Return [X, Y] of the center of cell containing provided text 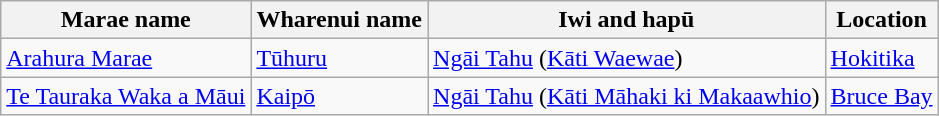
Kaipō [340, 96]
Te Tauraka Waka a Māui [126, 96]
Tūhuru [340, 58]
Wharenui name [340, 20]
Ngāi Tahu (Kāti Waewae) [627, 58]
Hokitika [882, 58]
Iwi and hapū [627, 20]
Location [882, 20]
Ngāi Tahu (Kāti Māhaki ki Makaawhio) [627, 96]
Bruce Bay [882, 96]
Arahura Marae [126, 58]
Marae name [126, 20]
